Scan for the cell matching the given text and deliver its (X, Y) coordinate at center. 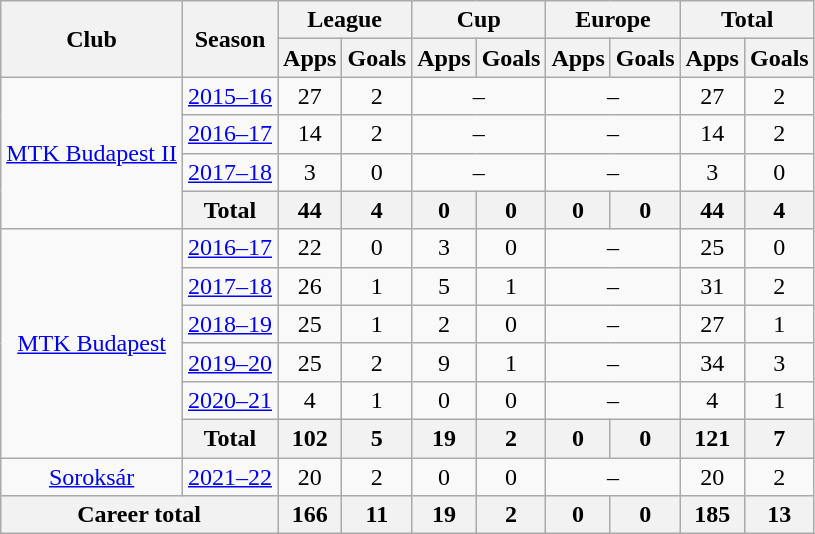
2019–20 (230, 362)
2020–21 (230, 400)
Club (92, 39)
9 (444, 362)
22 (310, 248)
102 (310, 438)
2015–16 (230, 96)
Soroksár (92, 477)
26 (310, 286)
League (345, 20)
7 (779, 438)
166 (310, 515)
2018–19 (230, 324)
34 (712, 362)
13 (779, 515)
31 (712, 286)
Career total (140, 515)
Europe (613, 20)
185 (712, 515)
Cup (479, 20)
Season (230, 39)
2021–22 (230, 477)
MTK Budapest (92, 343)
121 (712, 438)
MTK Budapest II (92, 153)
11 (377, 515)
